Detect which cell encompasses the target text, then output its (X, Y) center coordinate. 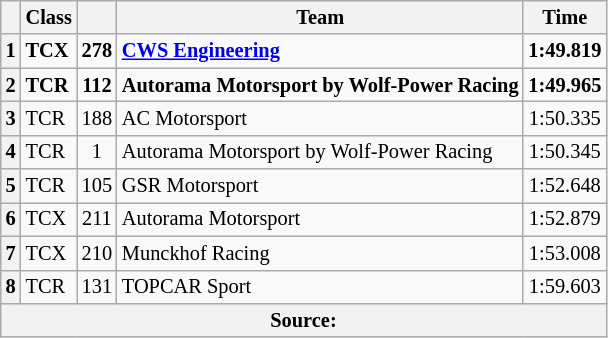
8 (11, 287)
3 (11, 118)
GSR Motorsport (320, 186)
Team (320, 17)
188 (97, 118)
1:49.965 (564, 85)
Source: (304, 320)
AC Motorsport (320, 118)
1:52.648 (564, 186)
1:49.819 (564, 51)
1:59.603 (564, 287)
CWS Engineering (320, 51)
5 (11, 186)
Munckhof Racing (320, 253)
2 (11, 85)
Class (49, 17)
4 (11, 152)
131 (97, 287)
6 (11, 219)
210 (97, 253)
7 (11, 253)
278 (97, 51)
TOPCAR Sport (320, 287)
105 (97, 186)
1:53.008 (564, 253)
1:50.345 (564, 152)
1:50.335 (564, 118)
Time (564, 17)
Autorama Motorsport (320, 219)
1:52.879 (564, 219)
211 (97, 219)
112 (97, 85)
